Return the [x, y] coordinate for the center point of the cell that contains the specified text.  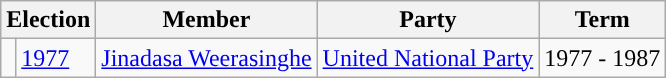
Member [206, 20]
Party [428, 20]
Term [602, 20]
United National Party [428, 58]
1977 [56, 58]
Jinadasa Weerasinghe [206, 58]
Election [48, 20]
1977 - 1987 [602, 58]
